Detect which cell encompasses the target text, then output its (x, y) center coordinate. 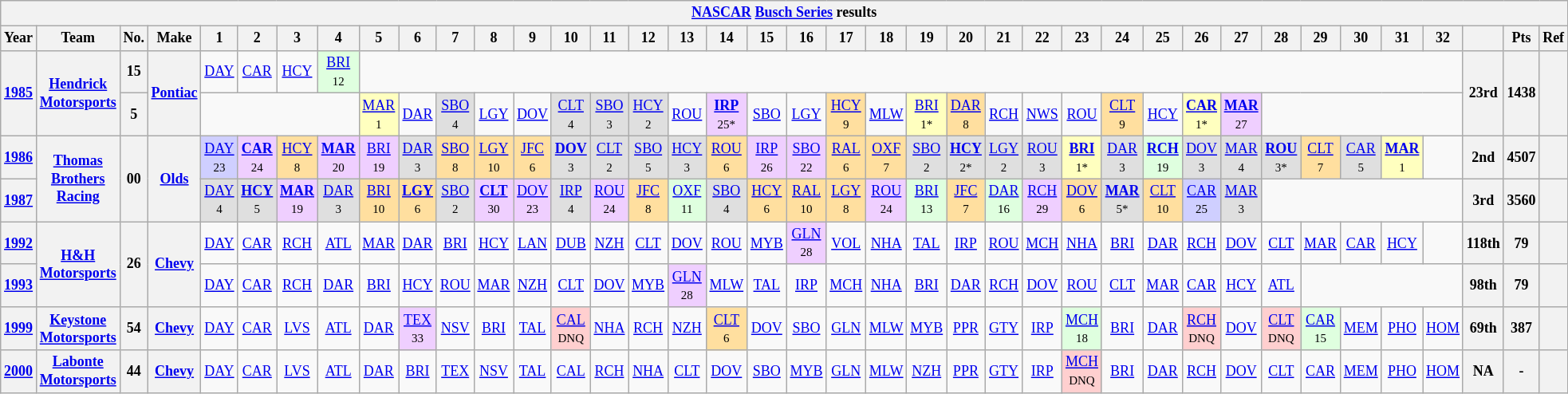
1999 (19, 329)
3rd (1483, 200)
JFC6 (533, 157)
CLT30 (494, 200)
NASCAR Busch Series results (785, 13)
11 (609, 38)
387 (1522, 329)
19 (927, 38)
1985 (19, 93)
H&H Motorsports (78, 265)
LGY10 (494, 157)
2 (257, 38)
1992 (19, 243)
MAR3 (1241, 200)
MCH18 (1082, 329)
SBO3 (609, 115)
1438 (1522, 93)
ROU3 (1042, 157)
MAR4 (1241, 157)
BRI19 (379, 157)
DAR16 (1003, 200)
Pts (1522, 38)
20 (967, 38)
OXF11 (687, 200)
CLT4 (571, 115)
DOV6 (1082, 200)
IRP26 (766, 157)
2000 (19, 372)
RCH29 (1042, 200)
RCHDNQ (1202, 329)
Olds (174, 179)
CLT9 (1122, 115)
CLTDNQ (1281, 329)
3 (297, 38)
29 (1321, 38)
28 (1281, 38)
HCY2 (648, 115)
118th (1483, 243)
NWS (1042, 115)
1 (219, 38)
CAR15 (1321, 329)
ROU3* (1281, 157)
27 (1241, 38)
MAR5* (1122, 200)
RAL10 (806, 200)
CAL (571, 372)
CLT10 (1163, 200)
31 (1402, 38)
Keystone Motorsports (78, 329)
LGY2 (1003, 157)
NA (1483, 372)
16 (806, 38)
Team (78, 38)
14 (726, 38)
6 (418, 38)
23 (1082, 38)
CALDNQ (571, 329)
25 (1163, 38)
9 (533, 38)
4 (338, 38)
Make (174, 38)
CLT7 (1321, 157)
Ref (1554, 38)
7 (455, 38)
DAY23 (219, 157)
HCY3 (687, 157)
DAR8 (967, 115)
JFC7 (967, 200)
CAR25 (1202, 200)
RAL6 (846, 157)
IRP25* (726, 115)
10 (571, 38)
DUB (571, 243)
MAR27 (1241, 115)
SBO22 (806, 157)
HCY9 (846, 115)
23rd (1483, 93)
69th (1483, 329)
LGY8 (846, 200)
Year (19, 38)
HCY2* (967, 157)
8 (494, 38)
LAN (533, 243)
HCY8 (297, 157)
3560 (1522, 200)
ROU6 (726, 157)
00 (134, 179)
VOL (846, 243)
LGY6 (418, 200)
32 (1444, 38)
MAR19 (297, 200)
22 (1042, 38)
4507 (1522, 157)
54 (134, 329)
CLT6 (726, 329)
44 (134, 372)
TEX33 (418, 329)
Hendrick Motorsports (78, 93)
Labonte Motorsports (78, 372)
HCY6 (766, 200)
MCHDNQ (1082, 372)
1987 (19, 200)
RCH19 (1163, 157)
BRI13 (927, 200)
98th (1483, 286)
DAY4 (219, 200)
21 (1003, 38)
1993 (19, 286)
30 (1361, 38)
18 (887, 38)
HCY5 (257, 200)
OXF7 (887, 157)
17 (846, 38)
12 (648, 38)
13 (687, 38)
CAR24 (257, 157)
TEX (455, 372)
Pontiac (174, 93)
Thomas Brothers Racing (78, 179)
DOV23 (533, 200)
24 (1122, 38)
1986 (19, 157)
CAR1* (1202, 115)
JFC8 (648, 200)
MAR20 (338, 157)
CLT2 (609, 157)
No. (134, 38)
CAR5 (1361, 157)
IRP4 (571, 200)
2nd (1483, 157)
SBO5 (648, 157)
BRI10 (379, 200)
SBO8 (455, 157)
- (1522, 372)
BRI12 (338, 72)
